Scan for the cell matching the given text and deliver its (x, y) coordinate at center. 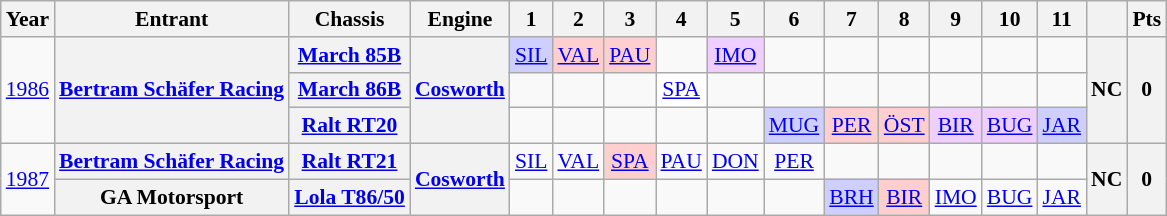
2 (578, 19)
Lola T86/50 (350, 197)
1987 (28, 180)
GA Motorsport (172, 197)
March 85B (350, 55)
Chassis (350, 19)
4 (682, 19)
March 86B (350, 90)
6 (794, 19)
DON (736, 162)
Ralt RT20 (350, 126)
5 (736, 19)
3 (630, 19)
1 (532, 19)
MUG (794, 126)
11 (1062, 19)
BRH (852, 197)
7 (852, 19)
1986 (28, 90)
ÖST (904, 126)
8 (904, 19)
Entrant (172, 19)
9 (956, 19)
Ralt RT21 (350, 162)
Engine (460, 19)
Year (28, 19)
10 (1010, 19)
Pts (1146, 19)
